Return (X, Y) of the center of cell containing provided text 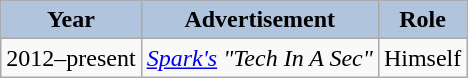
Advertisement (260, 20)
2012–present (71, 58)
Spark's "Tech In A Sec" (260, 58)
Role (422, 20)
Himself (422, 58)
Year (71, 20)
